Locate the cell with the specified text and output its [X, Y] center coordinate. 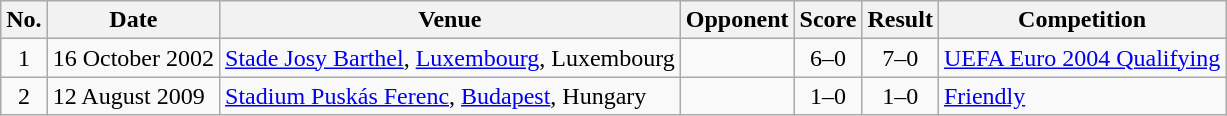
Opponent [737, 20]
6–0 [828, 58]
7–0 [900, 58]
Venue [450, 20]
No. [24, 20]
Stade Josy Barthel, Luxembourg, Luxembourg [450, 58]
Result [900, 20]
12 August 2009 [133, 96]
Competition [1082, 20]
1 [24, 58]
Stadium Puskás Ferenc, Budapest, Hungary [450, 96]
Date [133, 20]
UEFA Euro 2004 Qualifying [1082, 58]
2 [24, 96]
Friendly [1082, 96]
Score [828, 20]
16 October 2002 [133, 58]
